From the cell containing the given text, extract its center point as [X, Y] coordinate. 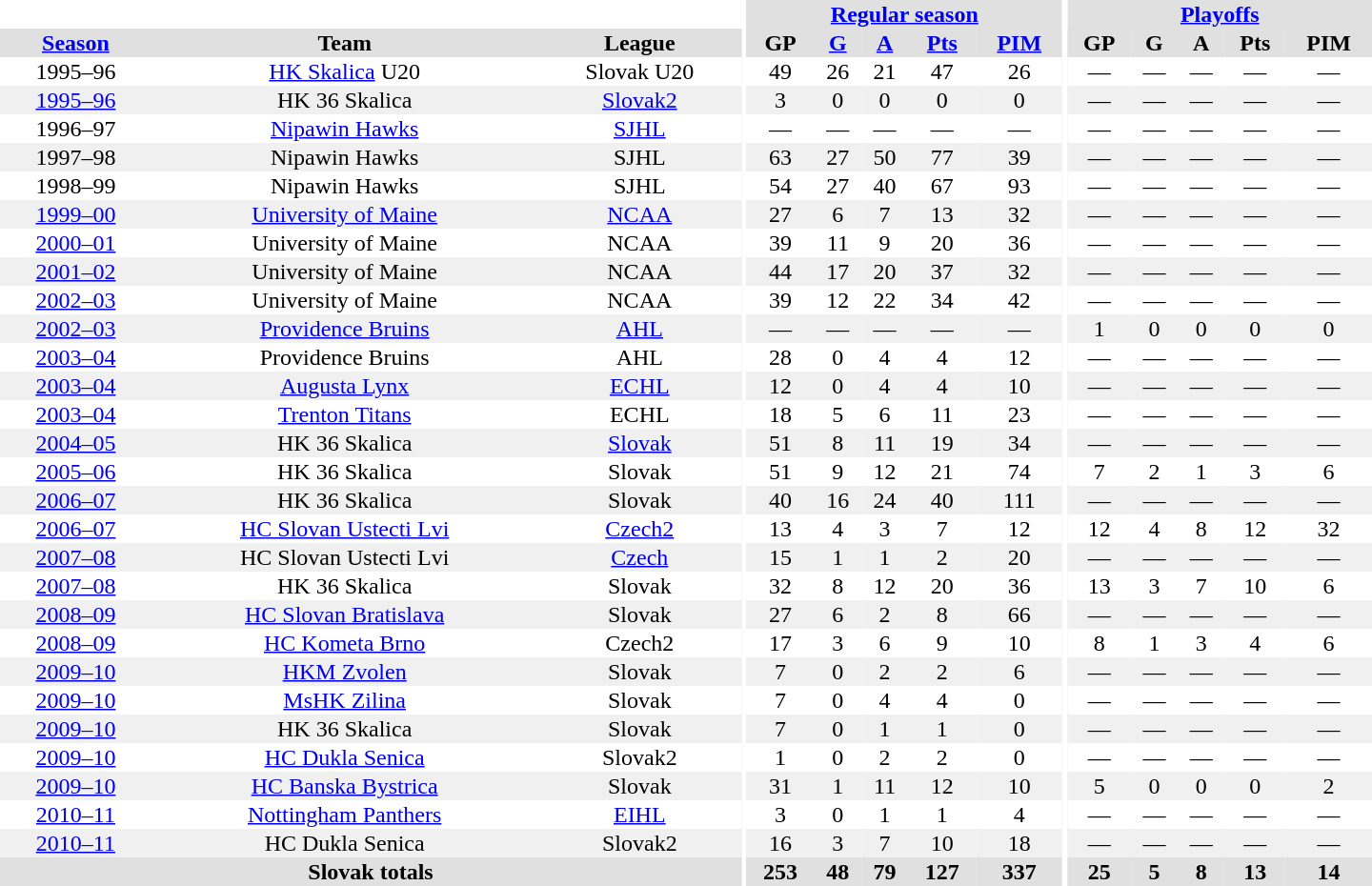
67 [941, 186]
Playoffs [1220, 14]
Trenton Titans [345, 414]
HC Slovan Bratislava [345, 614]
HKM Zvolen [345, 672]
2001–02 [76, 272]
Czech [640, 557]
1999–00 [76, 214]
Regular season [905, 14]
1996–97 [76, 129]
19 [941, 443]
28 [781, 357]
77 [941, 157]
Team [345, 43]
14 [1328, 872]
25 [1100, 872]
Season [76, 43]
47 [941, 71]
Augusta Lynx [345, 386]
50 [884, 157]
Slovak totals [371, 872]
Nottingham Panthers [345, 815]
74 [1019, 472]
HC Banska Bystrica [345, 786]
24 [884, 500]
23 [1019, 414]
93 [1019, 186]
49 [781, 71]
63 [781, 157]
111 [1019, 500]
37 [941, 272]
2005–06 [76, 472]
HC Kometa Brno [345, 643]
79 [884, 872]
1998–99 [76, 186]
15 [781, 557]
48 [838, 872]
127 [941, 872]
44 [781, 272]
337 [1019, 872]
22 [884, 300]
2004–05 [76, 443]
54 [781, 186]
42 [1019, 300]
1997–98 [76, 157]
31 [781, 786]
Slovak U20 [640, 71]
66 [1019, 614]
MsHK Zilina [345, 700]
253 [781, 872]
EIHL [640, 815]
HK Skalica U20 [345, 71]
League [640, 43]
2000–01 [76, 243]
